Determine the [x, y] coordinate at the center of the cell enclosing the given text.  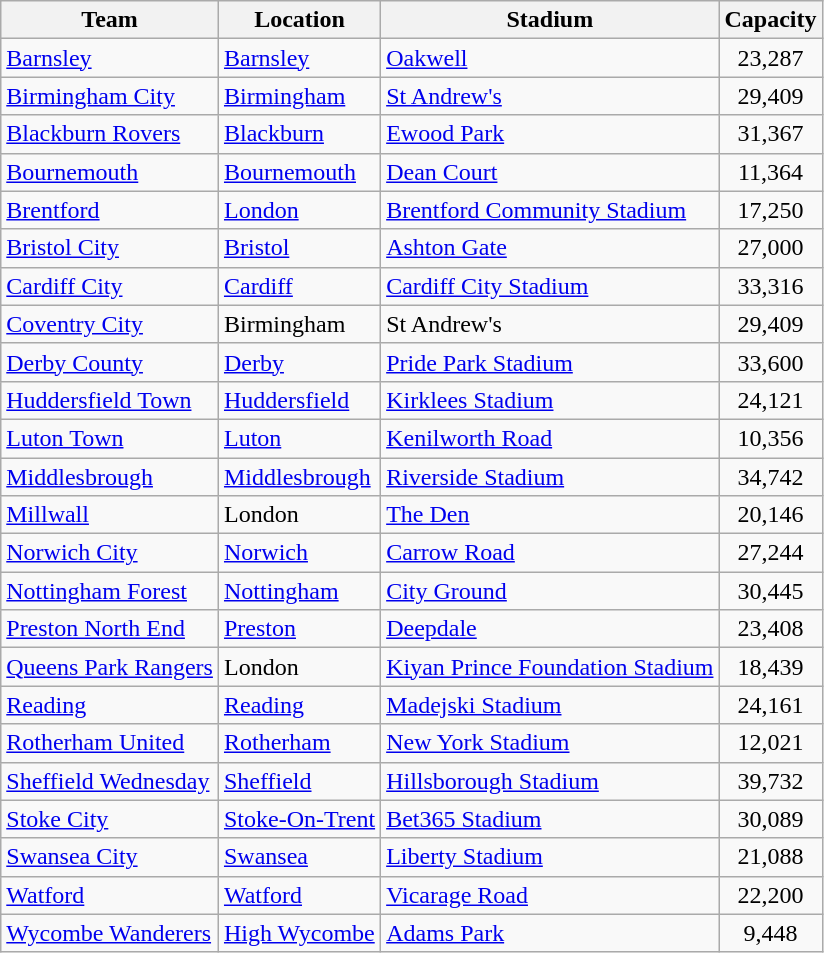
Stoke City [110, 819]
Wycombe Wanderers [110, 933]
Capacity [770, 20]
33,600 [770, 362]
23,408 [770, 629]
30,445 [770, 591]
Madejski Stadium [550, 705]
9,448 [770, 933]
33,316 [770, 286]
Blackburn Rovers [110, 134]
Stoke-On-Trent [299, 819]
Location [299, 20]
New York Stadium [550, 743]
Rotherham [299, 743]
Derby County [110, 362]
Coventry City [110, 324]
Norwich City [110, 553]
Norwich [299, 553]
Queens Park Rangers [110, 667]
Ashton Gate [550, 248]
Bristol City [110, 248]
18,439 [770, 667]
Rotherham United [110, 743]
30,089 [770, 819]
Preston [299, 629]
Deepdale [550, 629]
21,088 [770, 857]
Cardiff City Stadium [550, 286]
Brentford Community Stadium [550, 210]
24,121 [770, 400]
23,287 [770, 58]
The Den [550, 515]
High Wycombe [299, 933]
Ewood Park [550, 134]
11,364 [770, 172]
Bet365 Stadium [550, 819]
Derby [299, 362]
Birmingham City [110, 96]
Dean Court [550, 172]
12,021 [770, 743]
Blackburn [299, 134]
Kiyan Prince Foundation Stadium [550, 667]
Millwall [110, 515]
City Ground [550, 591]
Nottingham Forest [110, 591]
Sheffield [299, 781]
39,732 [770, 781]
Cardiff [299, 286]
34,742 [770, 477]
Carrow Road [550, 553]
24,161 [770, 705]
31,367 [770, 134]
Sheffield Wednesday [110, 781]
Bristol [299, 248]
22,200 [770, 895]
Huddersfield [299, 400]
Swansea [299, 857]
27,244 [770, 553]
27,000 [770, 248]
Stadium [550, 20]
Riverside Stadium [550, 477]
Brentford [110, 210]
Swansea City [110, 857]
Huddersfield Town [110, 400]
Adams Park [550, 933]
10,356 [770, 438]
Pride Park Stadium [550, 362]
20,146 [770, 515]
17,250 [770, 210]
Liberty Stadium [550, 857]
Vicarage Road [550, 895]
Cardiff City [110, 286]
Nottingham [299, 591]
Oakwell [550, 58]
Preston North End [110, 629]
Hillsborough Stadium [550, 781]
Kirklees Stadium [550, 400]
Luton Town [110, 438]
Team [110, 20]
Kenilworth Road [550, 438]
Luton [299, 438]
